Provide the (X, Y) coordinate of the cell's center where the given text is located.  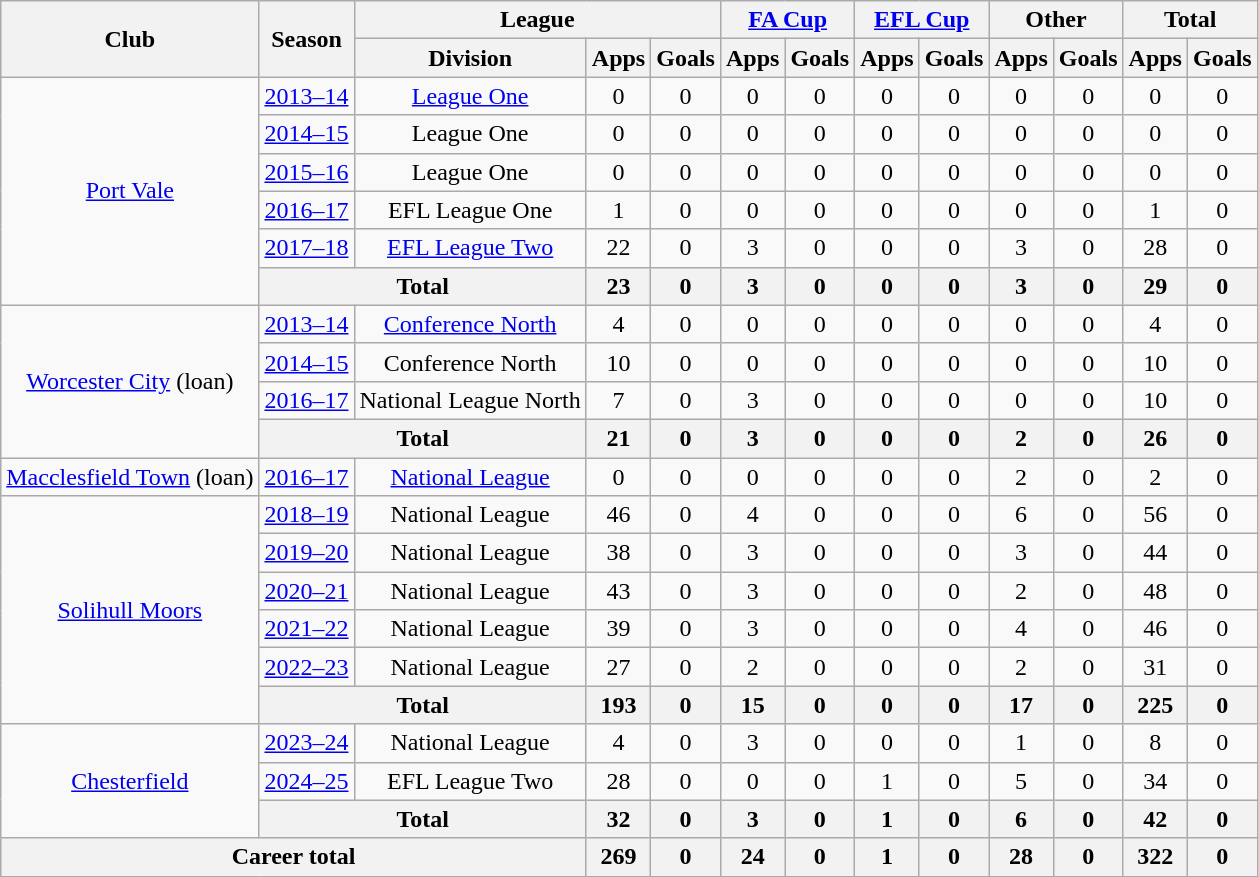
48 (1155, 591)
2023–24 (306, 743)
5 (1021, 781)
2018–19 (306, 515)
43 (618, 591)
National League North (470, 400)
Chesterfield (130, 781)
15 (752, 705)
32 (618, 819)
EFL Cup (922, 20)
42 (1155, 819)
17 (1021, 705)
23 (618, 286)
2021–22 (306, 629)
EFL League One (470, 210)
39 (618, 629)
8 (1155, 743)
269 (618, 857)
Solihull Moors (130, 610)
38 (618, 553)
2017–18 (306, 248)
Port Vale (130, 191)
Macclesfield Town (loan) (130, 477)
Career total (294, 857)
22 (618, 248)
2019–20 (306, 553)
Division (470, 58)
21 (618, 438)
League (537, 20)
27 (618, 667)
44 (1155, 553)
56 (1155, 515)
2024–25 (306, 781)
225 (1155, 705)
Worcester City (loan) (130, 381)
Club (130, 39)
Other (1056, 20)
322 (1155, 857)
2020–21 (306, 591)
29 (1155, 286)
Season (306, 39)
2015–16 (306, 172)
31 (1155, 667)
7 (618, 400)
24 (752, 857)
34 (1155, 781)
FA Cup (787, 20)
193 (618, 705)
2022–23 (306, 667)
26 (1155, 438)
